Capture the cell that displays the provided text and extract its (x, y) central coordinate. 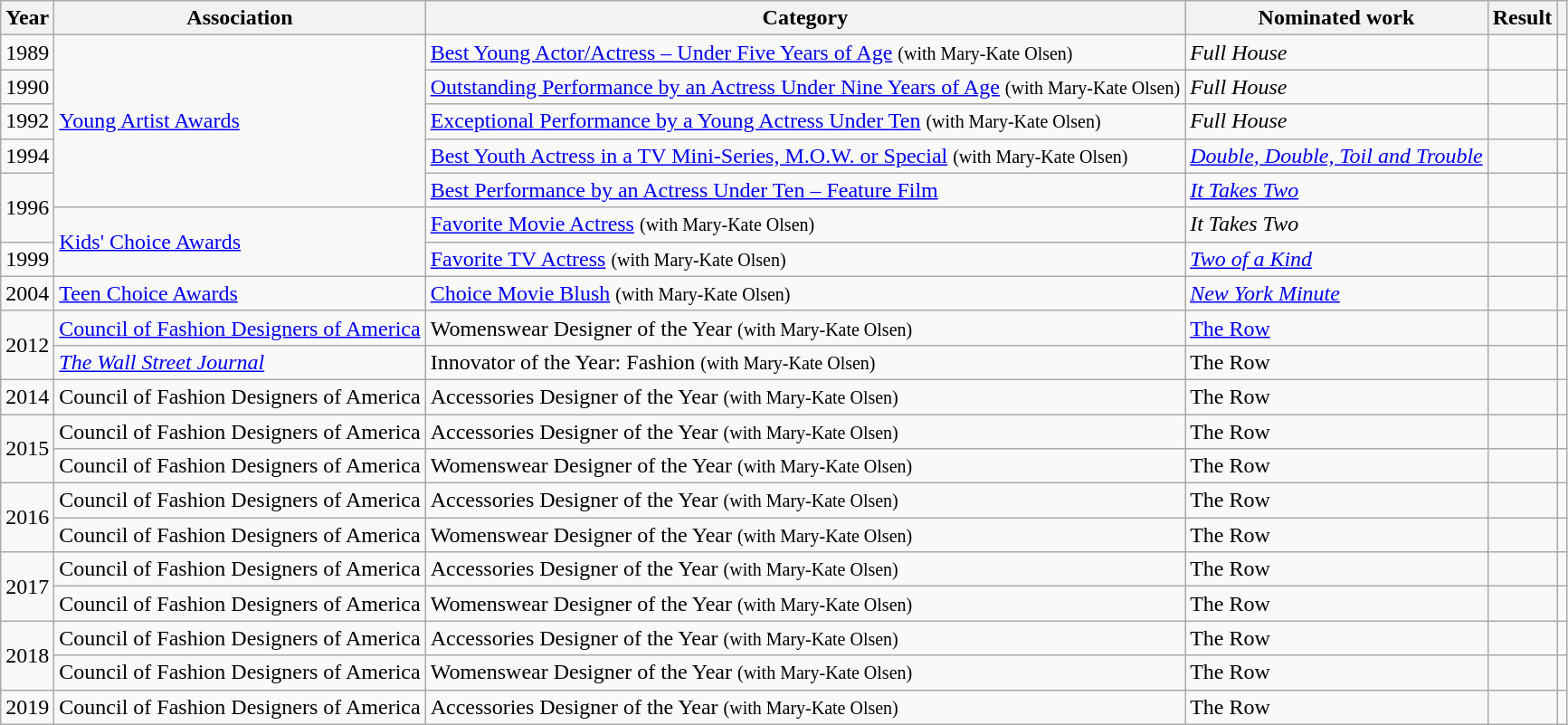
1989 (27, 52)
1996 (27, 207)
Innovator of the Year: Fashion (with Mary-Kate Olsen) (805, 362)
The Wall Street Journal (240, 362)
2012 (27, 345)
2019 (27, 707)
Best Youth Actress in a TV Mini-Series, M.O.W. or Special (with Mary-Kate Olsen) (805, 156)
Double, Double, Toil and Trouble (1337, 156)
Result (1522, 18)
1990 (27, 87)
2014 (27, 396)
Association (240, 18)
New York Minute (1337, 293)
Outstanding Performance by an Actress Under Nine Years of Age (with Mary-Kate Olsen) (805, 87)
1999 (27, 259)
2018 (27, 655)
Young Artist Awards (240, 121)
Choice Movie Blush (with Mary-Kate Olsen) (805, 293)
Two of a Kind (1337, 259)
Best Young Actor/Actress – Under Five Years of Age (with Mary-Kate Olsen) (805, 52)
Category (805, 18)
1994 (27, 156)
Nominated work (1337, 18)
Favorite TV Actress (with Mary-Kate Olsen) (805, 259)
2004 (27, 293)
Teen Choice Awards (240, 293)
1992 (27, 121)
Exceptional Performance by a Young Actress Under Ten (with Mary-Kate Olsen) (805, 121)
2016 (27, 518)
Kids' Choice Awards (240, 242)
2017 (27, 587)
Favorite Movie Actress (with Mary-Kate Olsen) (805, 224)
Best Performance by an Actress Under Ten – Feature Film (805, 190)
2015 (27, 449)
Year (27, 18)
